Extract the (X, Y) coordinate from the center of the cell holding the provided text.  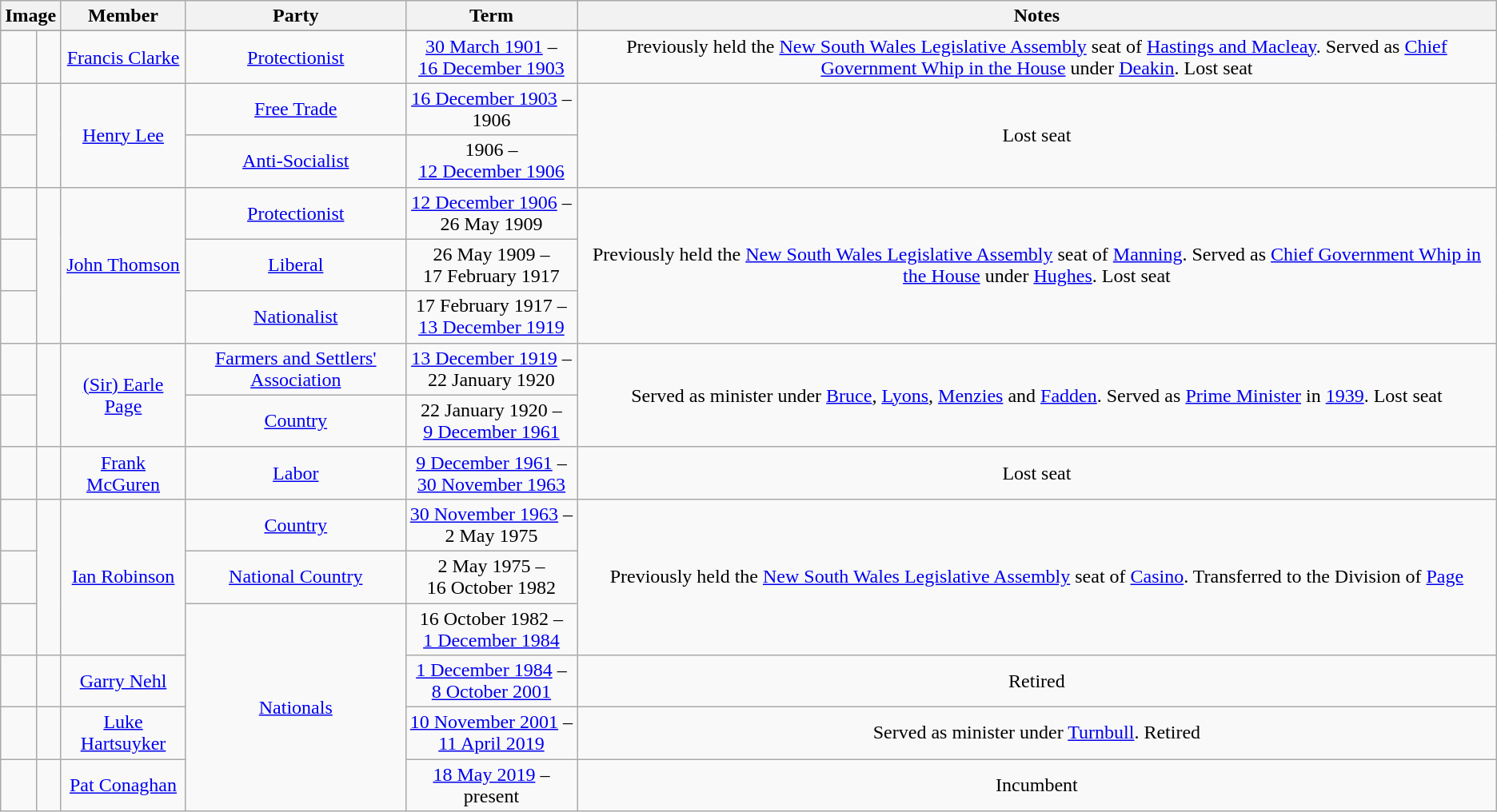
10 November 2001 –11 April 2019 (491, 734)
2 May 1975 –16 October 1982 (491, 577)
Anti-Socialist (296, 161)
Pat Conaghan (123, 785)
National Country (296, 577)
Previously held the New South Wales Legislative Assembly seat of Casino. Transferred to the Division of Page (1037, 577)
22 January 1920 –9 December 1961 (491, 420)
Notes (1037, 16)
16 December 1903 –1906 (491, 109)
Party (296, 16)
Free Trade (296, 109)
16 October 1982 –1 December 1984 (491, 628)
Liberal (296, 265)
(Sir) Earle Page (123, 395)
30 November 1963 –2 May 1975 (491, 524)
9 December 1961 –30 November 1963 (491, 473)
1 December 1984 –8 October 2001 (491, 681)
Incumbent (1037, 785)
13 December 1919 –22 January 1920 (491, 369)
Francis Clarke (123, 58)
Nationals (296, 707)
Retired (1037, 681)
Image (30, 16)
Luke Hartsuyker (123, 734)
1906 –12 December 1906 (491, 161)
Served as minister under Turnbull. Retired (1037, 734)
Labor (296, 473)
Term (491, 16)
Frank McGuren (123, 473)
Garry Nehl (123, 681)
26 May 1909 –17 February 1917 (491, 265)
Henry Lee (123, 135)
18 May 2019 –present (491, 785)
30 March 1901 –16 December 1903 (491, 58)
John Thomson (123, 265)
Member (123, 16)
Previously held the New South Wales Legislative Assembly seat of Manning. Served as Chief Government Whip in the House under Hughes. Lost seat (1037, 265)
Nationalist (296, 316)
12 December 1906 –26 May 1909 (491, 213)
17 February 1917 –13 December 1919 (491, 316)
Farmers and Settlers' Association (296, 369)
Ian Robinson (123, 577)
Served as minister under Bruce, Lyons, Menzies and Fadden. Served as Prime Minister in 1939. Lost seat (1037, 395)
